Extract the [X, Y] coordinate from the center of the cell holding the provided text.  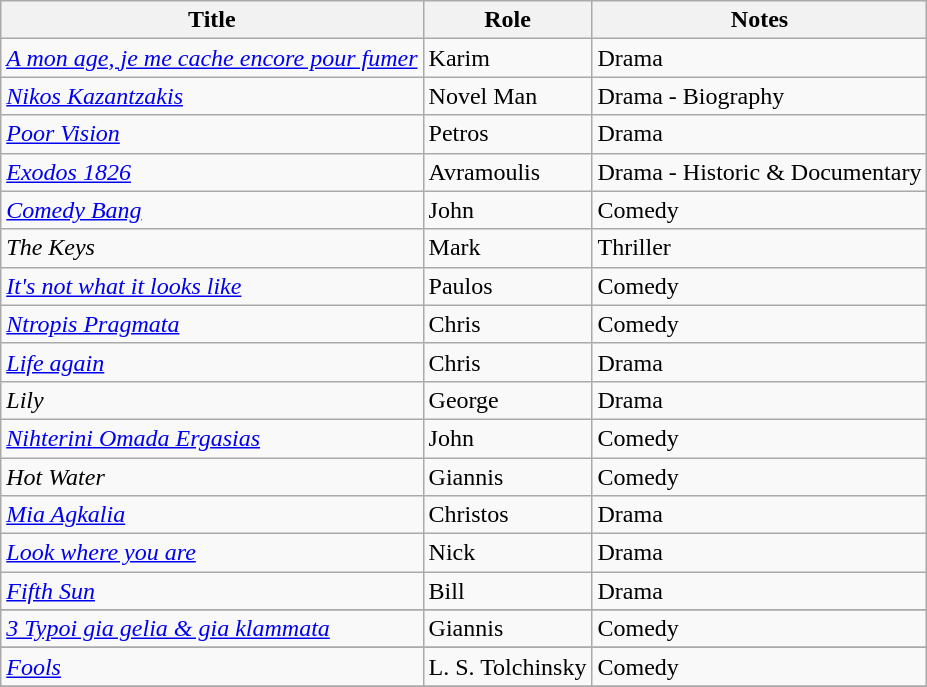
Bill [508, 591]
Fifth Sun [212, 591]
Petros [508, 134]
Nikos Kazantzakis [212, 96]
Look where you are [212, 553]
Title [212, 20]
Mark [508, 248]
Ntropis Pragmata [212, 324]
Karim [508, 58]
3 Typoi gia gelia & gia klammata [212, 629]
Exodos 1826 [212, 172]
Notes [760, 20]
Α mon age, je me cache encore pour fumer [212, 58]
Nihterini Οmada Εrgasias [212, 438]
George [508, 400]
Drama - Historic & Documentary [760, 172]
The Keys [212, 248]
Comedy Bang [212, 210]
Mia Agkalia [212, 515]
Poor Vision [212, 134]
It's not what it looks like [212, 286]
Nick [508, 553]
Hot Water [212, 477]
Paulos [508, 286]
Role [508, 20]
Life again [212, 362]
Fools [212, 667]
Christos [508, 515]
Avramoulis [508, 172]
Drama - Biography [760, 96]
Novel Man [508, 96]
L. S. Tolchinsky [508, 667]
Thriller [760, 248]
Lily [212, 400]
